For the text-containing cell, return its midpoint in [x, y] coordinate format. 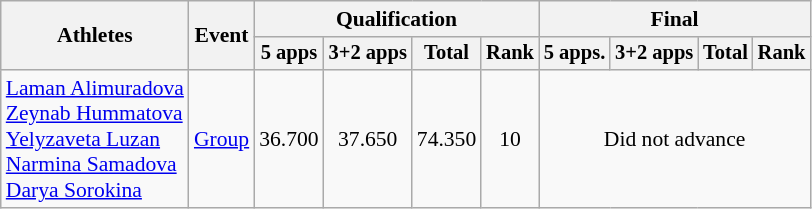
36.700 [288, 139]
Group [222, 139]
37.650 [368, 139]
Athletes [95, 36]
74.350 [446, 139]
Event [222, 36]
Final [674, 19]
10 [510, 139]
5 apps [288, 54]
5 apps. [574, 54]
Did not advance [674, 139]
Qualification [396, 19]
Laman AlimuradovaZeynab HummatovaYelyzaveta LuzanNarmina SamadovaDarya Sorokina [95, 139]
